Scan for the cell matching the given text and deliver its [X, Y] coordinate at center. 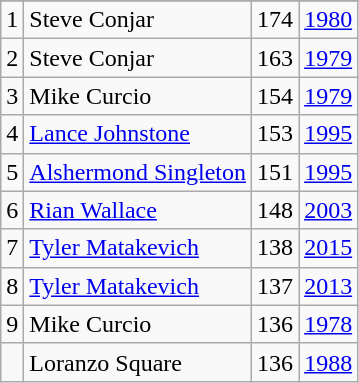
154 [276, 96]
Rian Wallace [138, 210]
138 [276, 248]
2003 [328, 210]
7 [12, 248]
Loranzo Square [138, 362]
1988 [328, 362]
4 [12, 134]
9 [12, 324]
137 [276, 286]
1980 [328, 20]
2 [12, 58]
3 [12, 96]
148 [276, 210]
8 [12, 286]
5 [12, 172]
153 [276, 134]
2013 [328, 286]
1 [12, 20]
6 [12, 210]
1978 [328, 324]
151 [276, 172]
Lance Johnstone [138, 134]
174 [276, 20]
163 [276, 58]
Alshermond Singleton [138, 172]
2015 [328, 248]
